Return [x, y] of the center of cell containing provided text 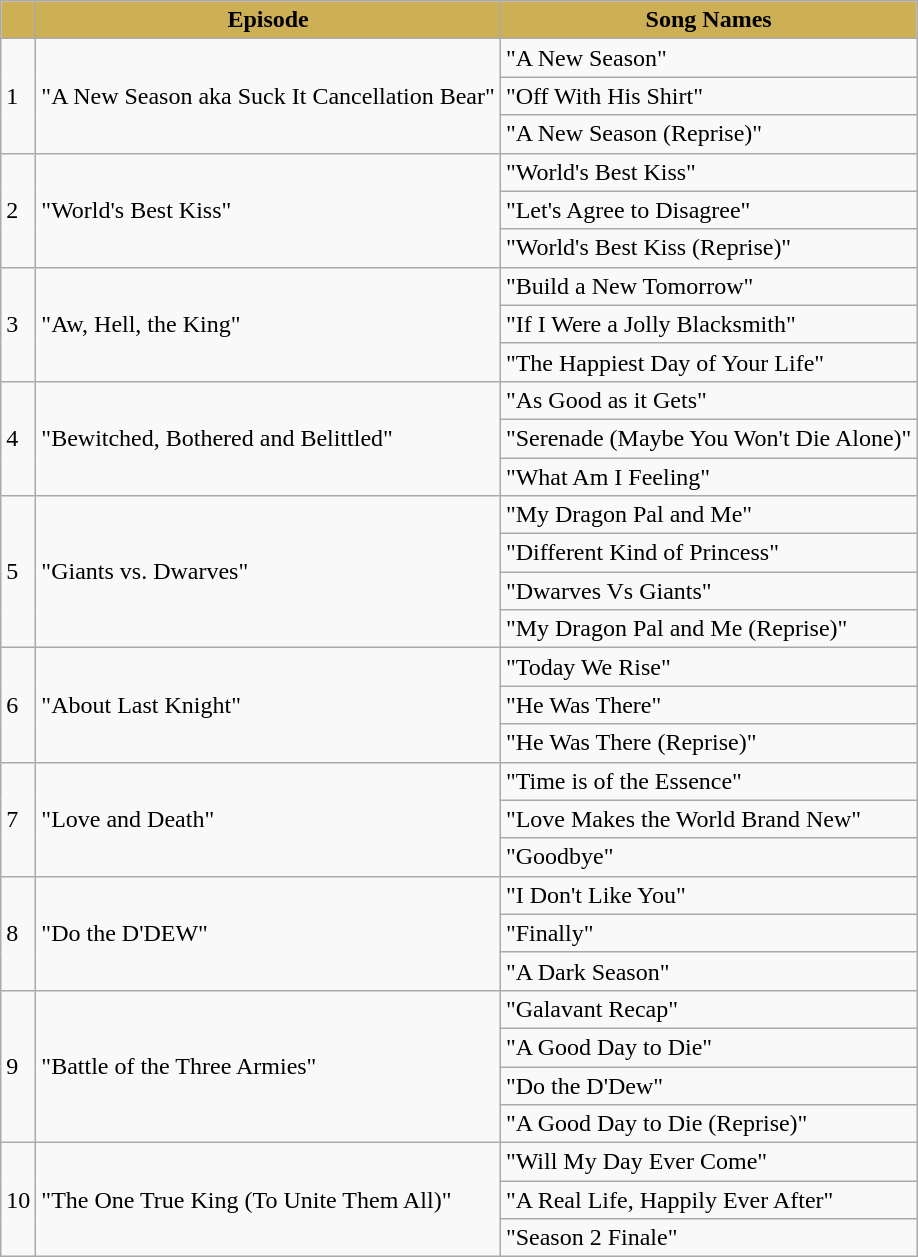
"World's Best Kiss (Reprise)" [708, 248]
"Off With His Shirt" [708, 96]
10 [18, 1200]
"Galavant Recap" [708, 1009]
"My Dragon Pal and Me (Reprise)" [708, 629]
"My Dragon Pal and Me" [708, 515]
"Serenade (Maybe You Won't Die Alone)" [708, 438]
"Different Kind of Princess" [708, 553]
"Do the D'DEW" [268, 933]
"As Good as it Gets" [708, 400]
6 [18, 705]
1 [18, 96]
"Bewitched, Bothered and Belittled" [268, 438]
"Season 2 Finale" [708, 1238]
Song Names [708, 20]
"Time is of the Essence" [708, 781]
"What Am I Feeling" [708, 477]
"I Don't Like You" [708, 895]
3 [18, 324]
"A Good Day to Die (Reprise)" [708, 1124]
"A Good Day to Die" [708, 1047]
"Do the D'Dew" [708, 1085]
"The Happiest Day of Your Life" [708, 362]
"The One True King (To Unite Them All)" [268, 1200]
9 [18, 1066]
"He Was There" [708, 705]
"Love and Death" [268, 819]
4 [18, 438]
"Goodbye" [708, 857]
"Dwarves Vs Giants" [708, 591]
"Love Makes the World Brand New" [708, 819]
"Let's Agree to Disagree" [708, 210]
8 [18, 933]
5 [18, 572]
"He Was There (Reprise)" [708, 743]
"A New Season (Reprise)" [708, 134]
Episode [268, 20]
"Finally" [708, 933]
"About Last Knight" [268, 705]
"A New Season" [708, 58]
"Battle of the Three Armies" [268, 1066]
"A New Season aka Suck It Cancellation Bear" [268, 96]
"A Dark Season" [708, 971]
"Will My Day Ever Come" [708, 1162]
"If I Were a Jolly Blacksmith" [708, 324]
"A Real Life, Happily Ever After" [708, 1200]
2 [18, 210]
"Today We Rise" [708, 667]
"Build a New Tomorrow" [708, 286]
7 [18, 819]
"Giants vs. Dwarves" [268, 572]
"Aw, Hell, the King" [268, 324]
